For the text-containing cell, return its midpoint in (x, y) coordinate format. 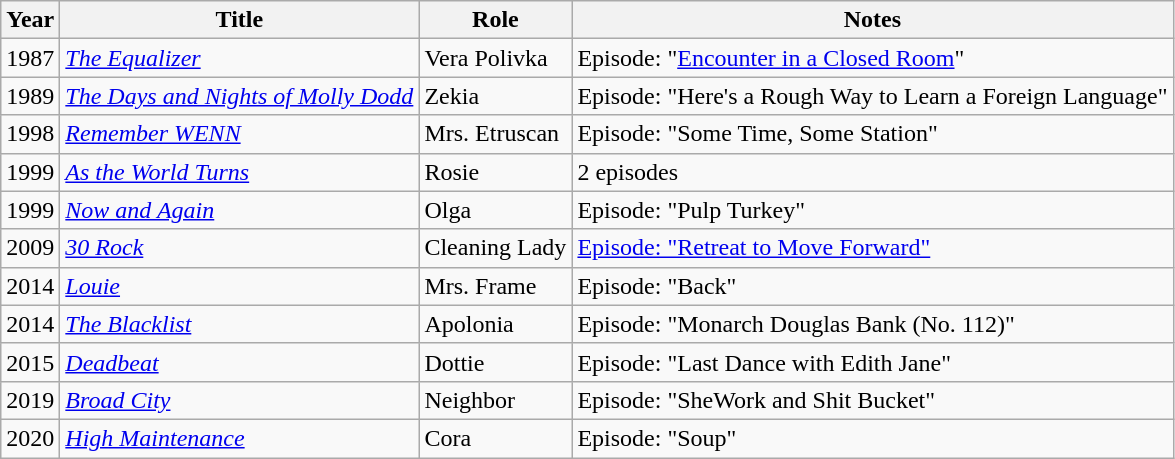
Episode: "Encounter in a Closed Room" (872, 58)
2019 (30, 400)
Deadbeat (240, 362)
Title (240, 20)
As the World Turns (240, 172)
Vera Polivka (496, 58)
Dottie (496, 362)
Episode: "SheWork and Shit Bucket" (872, 400)
Episode: "Soup" (872, 438)
Episode: "Retreat to Move Forward" (872, 248)
Episode: "Pulp Turkey" (872, 210)
Mrs. Etruscan (496, 134)
Mrs. Frame (496, 286)
Louie (240, 286)
The Days and Nights of Molly Dodd (240, 96)
Episode: "Monarch Douglas Bank (No. 112)" (872, 324)
1989 (30, 96)
The Equalizer (240, 58)
Remember WENN (240, 134)
Apolonia (496, 324)
Year (30, 20)
The Blacklist (240, 324)
2015 (30, 362)
Now and Again (240, 210)
Neighbor (496, 400)
Episode: "Back" (872, 286)
2 episodes (872, 172)
High Maintenance (240, 438)
Episode: "Last Dance with Edith Jane" (872, 362)
Episode: "Some Time, Some Station" (872, 134)
Episode: "Here's a Rough Way to Learn a Foreign Language" (872, 96)
Rosie (496, 172)
Zekia (496, 96)
Role (496, 20)
Cora (496, 438)
30 Rock (240, 248)
1998 (30, 134)
Cleaning Lady (496, 248)
Olga (496, 210)
2020 (30, 438)
Notes (872, 20)
2009 (30, 248)
Broad City (240, 400)
1987 (30, 58)
